Capture the cell that displays the provided text and extract its [x, y] central coordinate. 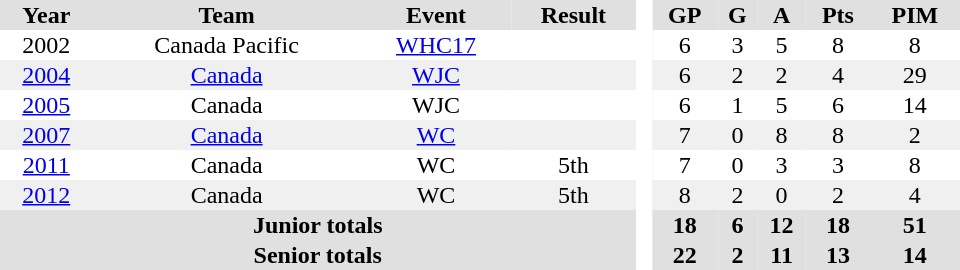
22 [685, 255]
2011 [46, 165]
Canada Pacific [227, 45]
Junior totals [318, 225]
13 [838, 255]
12 [782, 225]
2002 [46, 45]
Senior totals [318, 255]
WHC17 [436, 45]
PIM [915, 15]
Event [436, 15]
2005 [46, 105]
51 [915, 225]
1 [738, 105]
Result [573, 15]
GP [685, 15]
Year [46, 15]
A [782, 15]
11 [782, 255]
2012 [46, 195]
Team [227, 15]
2004 [46, 75]
2007 [46, 135]
Pts [838, 15]
29 [915, 75]
G [738, 15]
